Search for the cell housing the specified text and yield its (x, y) center coordinate. 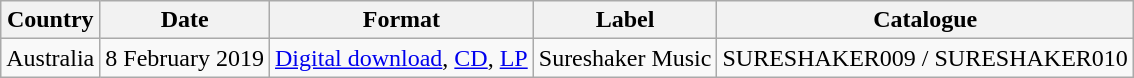
Date (185, 20)
Country (50, 20)
Catalogue (925, 20)
Sureshaker Music (625, 58)
Format (402, 20)
Digital download, CD, LP (402, 58)
SURESHAKER009 / SURESHAKER010 (925, 58)
Label (625, 20)
Australia (50, 58)
8 February 2019 (185, 58)
